Locate the cell with the specified text and output its [X, Y] center coordinate. 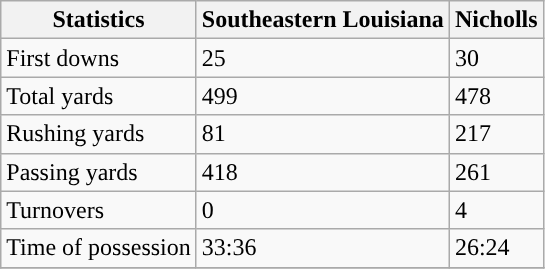
33:36 [322, 248]
217 [496, 134]
Nicholls [496, 20]
418 [322, 172]
Total yards [99, 96]
478 [496, 96]
26:24 [496, 248]
Rushing yards [99, 134]
4 [496, 210]
Time of possession [99, 248]
0 [322, 210]
81 [322, 134]
First downs [99, 58]
25 [322, 58]
Turnovers [99, 210]
499 [322, 96]
30 [496, 58]
Southeastern Louisiana [322, 20]
Statistics [99, 20]
Passing yards [99, 172]
261 [496, 172]
